Identify which cell holds the provided text, then report its [X, Y] central coordinate. 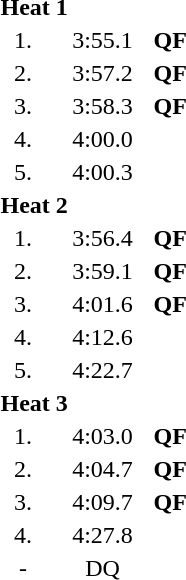
4:01.6 [102, 304]
4:03.0 [102, 436]
4:27.8 [102, 535]
4:22.7 [102, 370]
3:58.3 [102, 106]
4:12.6 [102, 337]
3:59.1 [102, 271]
3:57.2 [102, 73]
4:00.0 [102, 139]
4:09.7 [102, 502]
4:04.7 [102, 469]
3:56.4 [102, 238]
4:00.3 [102, 172]
3:55.1 [102, 40]
